Provide the (X, Y) coordinate of the cell's center where the given text is located.  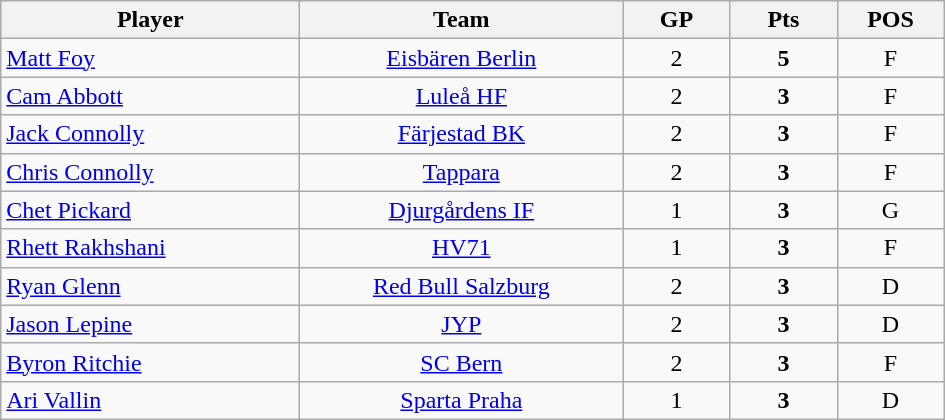
Jason Lepine (150, 324)
Chris Connolly (150, 172)
Rhett Rakhshani (150, 248)
Team (462, 20)
Red Bull Salzburg (462, 286)
SC Bern (462, 362)
GP (676, 20)
Sparta Praha (462, 400)
Djurgårdens IF (462, 210)
Cam Abbott (150, 96)
POS (890, 20)
Ryan Glenn (150, 286)
5 (784, 58)
Tappara (462, 172)
Player (150, 20)
Matt Foy (150, 58)
Chet Pickard (150, 210)
HV71 (462, 248)
Pts (784, 20)
JYP (462, 324)
Luleå HF (462, 96)
Färjestad BK (462, 134)
Eisbären Berlin (462, 58)
Jack Connolly (150, 134)
Ari Vallin (150, 400)
G (890, 210)
Byron Ritchie (150, 362)
